Output the [X, Y] coordinate of the center of the cell containing the given text.  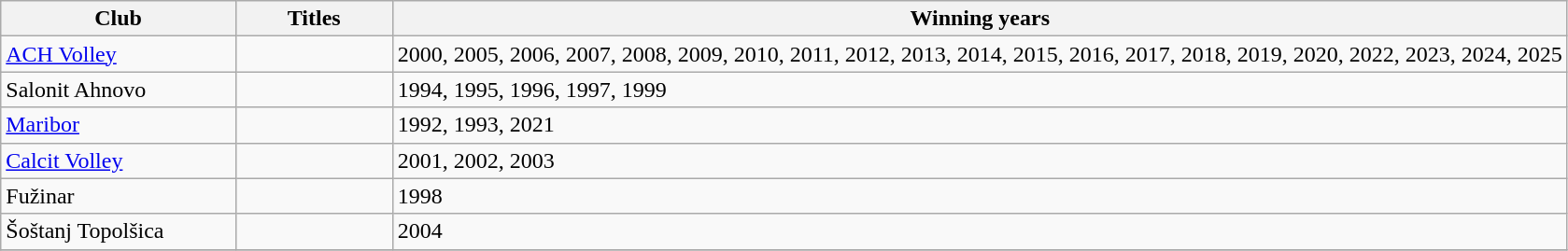
1994, 1995, 1996, 1997, 1999 [980, 90]
Maribor [119, 125]
Salonit Ahnovo [119, 90]
1992, 1993, 2021 [980, 125]
2001, 2002, 2003 [980, 160]
Titles [314, 19]
Šoštanj Topolšica [119, 231]
2000, 2005, 2006, 2007, 2008, 2009, 2010, 2011, 2012, 2013, 2014, 2015, 2016, 2017, 2018, 2019, 2020, 2022, 2023, 2024, 2025 [980, 54]
Calcit Volley [119, 160]
1998 [980, 196]
Winning years [980, 19]
Fužinar [119, 196]
2004 [980, 231]
ACH Volley [119, 54]
Club [119, 19]
